Extract the (x, y) coordinate from the center of the cell holding the provided text.  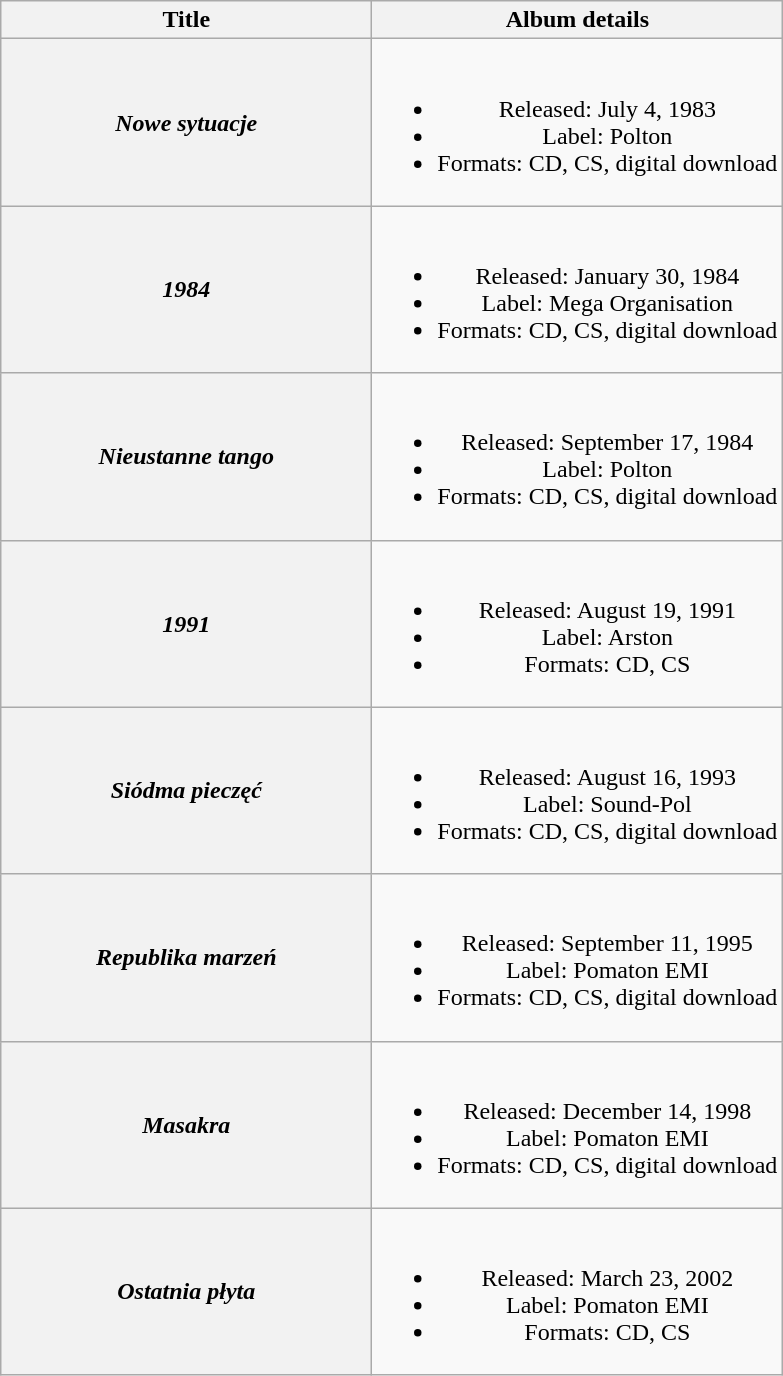
Released: August 19, 1991Label: ArstonFormats: CD, CS (578, 624)
1984 (186, 290)
Masakra (186, 1124)
Released: July 4, 1983Label: PoltonFormats: CD, CS, digital download (578, 122)
1991 (186, 624)
Album details (578, 20)
Released: December 14, 1998Label: Pomaton EMIFormats: CD, CS, digital download (578, 1124)
Nieustanne tango (186, 456)
Released: September 11, 1995Label: Pomaton EMIFormats: CD, CS, digital download (578, 958)
Republika marzeń (186, 958)
Siódma pieczęć (186, 790)
Nowe sytuacje (186, 122)
Released: September 17, 1984Label: PoltonFormats: CD, CS, digital download (578, 456)
Released: August 16, 1993Label: Sound-PolFormats: CD, CS, digital download (578, 790)
Released: March 23, 2002Label: Pomaton EMIFormats: CD, CS (578, 1292)
Released: January 30, 1984Label: Mega OrganisationFormats: CD, CS, digital download (578, 290)
Title (186, 20)
Ostatnia płyta (186, 1292)
